Capture the cell that displays the provided text and extract its [x, y] central coordinate. 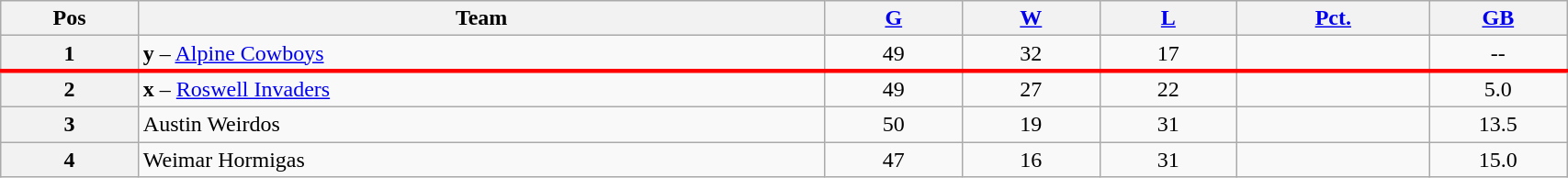
15.0 [1498, 159]
50 [894, 124]
-- [1498, 53]
W [1032, 18]
32 [1032, 53]
17 [1168, 53]
Pos [70, 18]
GB [1498, 18]
Team [481, 18]
3 [70, 124]
G [894, 18]
1 [70, 53]
22 [1168, 89]
Austin Weirdos [481, 124]
L [1168, 18]
27 [1032, 89]
19 [1032, 124]
x – Roswell Invaders [481, 89]
Weimar Hormigas [481, 159]
2 [70, 89]
47 [894, 159]
y – Alpine Cowboys [481, 53]
16 [1032, 159]
4 [70, 159]
Pct. [1334, 18]
13.5 [1498, 124]
5.0 [1498, 89]
